Find where the given text appears and provide that cell's center as [X, Y] coordinate. 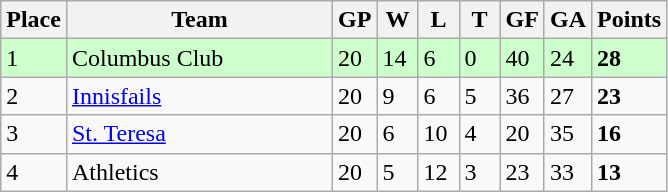
10 [438, 134]
14 [398, 58]
2 [34, 96]
33 [568, 172]
0 [480, 58]
24 [568, 58]
GA [568, 20]
Athletics [199, 172]
Columbus Club [199, 58]
16 [630, 134]
GP [355, 20]
Innisfails [199, 96]
36 [522, 96]
Place [34, 20]
9 [398, 96]
W [398, 20]
1 [34, 58]
40 [522, 58]
28 [630, 58]
Points [630, 20]
St. Teresa [199, 134]
L [438, 20]
12 [438, 172]
GF [522, 20]
Team [199, 20]
13 [630, 172]
T [480, 20]
27 [568, 96]
35 [568, 134]
